Output the [x, y] coordinate of the center of the cell containing the given text.  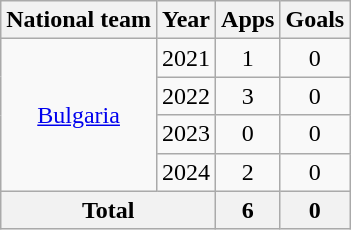
1 [248, 58]
6 [248, 210]
2 [248, 172]
2022 [186, 96]
3 [248, 96]
Bulgaria [79, 115]
National team [79, 20]
Apps [248, 20]
Year [186, 20]
Total [108, 210]
2024 [186, 172]
2021 [186, 58]
Goals [315, 20]
2023 [186, 134]
